Capture the cell that displays the provided text and extract its (x, y) central coordinate. 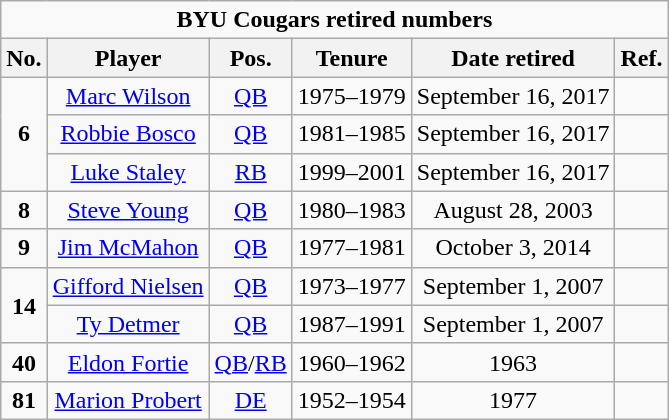
Marc Wilson (128, 96)
Ty Detmer (128, 324)
1973–1977 (352, 286)
Gifford Nielsen (128, 286)
1977 (513, 400)
6 (24, 134)
Player (128, 58)
1960–1962 (352, 362)
RB (250, 172)
Luke Staley (128, 172)
14 (24, 305)
Tenure (352, 58)
Pos. (250, 58)
Marion Probert (128, 400)
Robbie Bosco (128, 134)
1987–1991 (352, 324)
1977–1981 (352, 248)
Jim McMahon (128, 248)
8 (24, 210)
1981–1985 (352, 134)
1999–2001 (352, 172)
1963 (513, 362)
40 (24, 362)
Date retired (513, 58)
August 28, 2003 (513, 210)
1975–1979 (352, 96)
No. (24, 58)
DE (250, 400)
Eldon Fortie (128, 362)
BYU Cougars retired numbers (334, 20)
1980–1983 (352, 210)
Ref. (642, 58)
October 3, 2014 (513, 248)
1952–1954 (352, 400)
81 (24, 400)
QB/RB (250, 362)
Steve Young (128, 210)
9 (24, 248)
